Identify which cell holds the provided text, then report its (x, y) central coordinate. 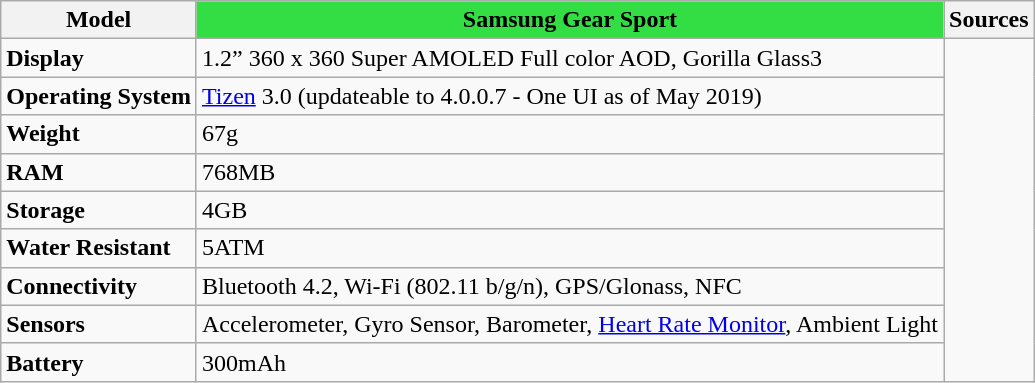
Sensors (99, 324)
67g (570, 134)
Samsung Gear Sport (570, 20)
Accelerometer, Gyro Sensor, Barometer, Heart Rate Monitor, Ambient Light (570, 324)
1.2” 360 x 360 Super AMOLED Full color AOD, Gorilla Glass3 (570, 58)
Water Resistant (99, 248)
Bluetooth 4.2, Wi-Fi (802.11 b/g/n), GPS/Glonass, NFC (570, 286)
Tizen 3.0 (updateable to 4.0.0.7 - One UI as of May 2019) (570, 96)
768MB (570, 172)
Sources (990, 20)
Weight (99, 134)
5ATM (570, 248)
RAM (99, 172)
Operating System (99, 96)
300mAh (570, 362)
Storage (99, 210)
4GB (570, 210)
Battery (99, 362)
Display (99, 58)
Model (99, 20)
Connectivity (99, 286)
